Return [X, Y] of the center of cell containing provided text 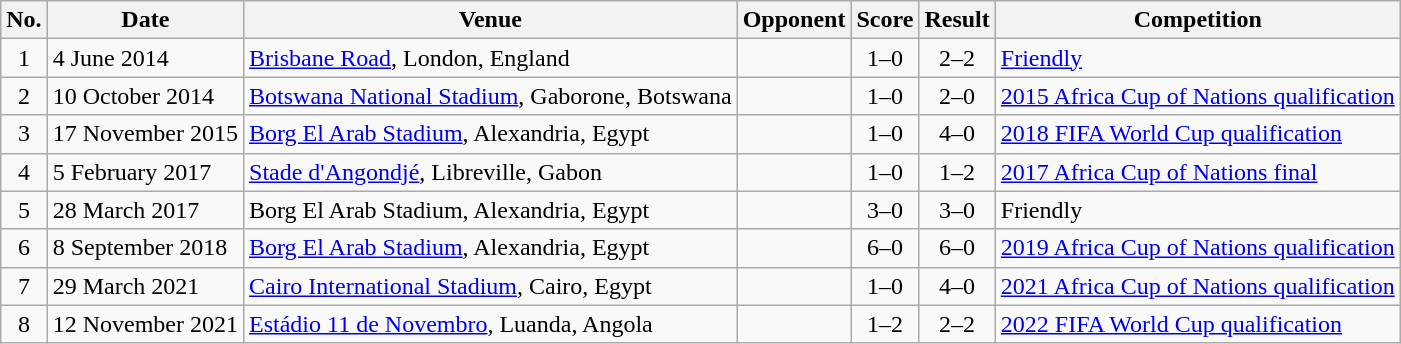
Brisbane Road, London, England [491, 58]
4 June 2014 [145, 58]
2019 Africa Cup of Nations qualification [1198, 248]
Competition [1198, 20]
2015 Africa Cup of Nations qualification [1198, 96]
28 March 2017 [145, 210]
8 September 2018 [145, 248]
5 February 2017 [145, 172]
Cairo International Stadium, Cairo, Egypt [491, 286]
Venue [491, 20]
17 November 2015 [145, 134]
29 March 2021 [145, 286]
8 [24, 324]
4 [24, 172]
12 November 2021 [145, 324]
Score [885, 20]
Estádio 11 de Novembro, Luanda, Angola [491, 324]
2–0 [957, 96]
6 [24, 248]
Stade d'Angondjé, Libreville, Gabon [491, 172]
2022 FIFA World Cup qualification [1198, 324]
Botswana National Stadium, Gaborone, Botswana [491, 96]
2 [24, 96]
Date [145, 20]
10 October 2014 [145, 96]
7 [24, 286]
No. [24, 20]
2021 Africa Cup of Nations qualification [1198, 286]
1 [24, 58]
2017 Africa Cup of Nations final [1198, 172]
5 [24, 210]
Opponent [794, 20]
2018 FIFA World Cup qualification [1198, 134]
3 [24, 134]
Result [957, 20]
